Return the (x, y) coordinate for the center point of the cell that contains the specified text.  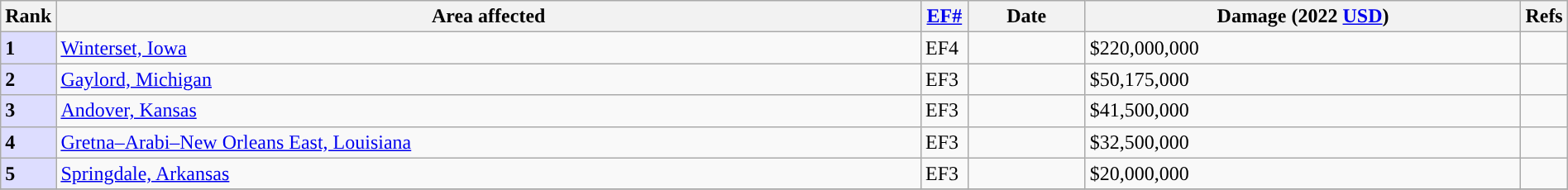
$32,500,000 (1303, 142)
Gretna–Arabi–New Orleans East, Louisiana (489, 142)
Date (1026, 17)
EF# (944, 17)
Springdale, Arkansas (489, 173)
$41,500,000 (1303, 111)
1 (28, 48)
EF4 (944, 48)
5 (28, 173)
$20,000,000 (1303, 173)
2 (28, 79)
Rank (28, 17)
Andover, Kansas (489, 111)
4 (28, 142)
$220,000,000 (1303, 48)
$50,175,000 (1303, 79)
3 (28, 111)
Gaylord, Michigan (489, 79)
Winterset, Iowa (489, 48)
Area affected (489, 17)
Damage (2022 USD) (1303, 17)
Refs (1544, 17)
